Identify which cell holds the provided text, then report its [X, Y] central coordinate. 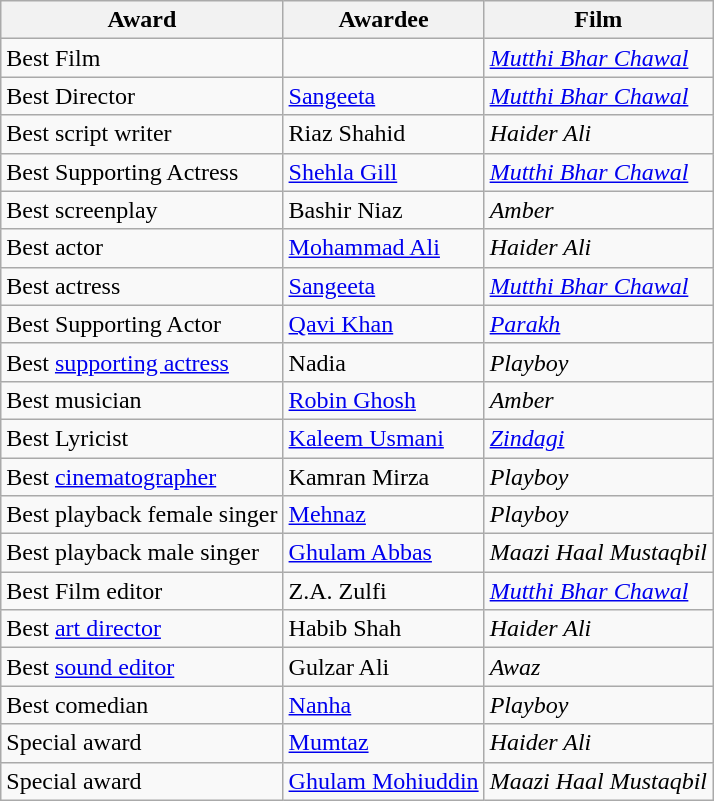
Awaz [598, 667]
Mohammad Ali [384, 248]
Best screenplay [142, 210]
Awardee [384, 20]
Best actress [142, 286]
Best Film editor [142, 591]
Ghulam Abbas [384, 553]
Best supporting actress [142, 362]
Zindagi [598, 438]
Best cinematographer [142, 477]
Best Supporting Actress [142, 172]
Best playback female singer [142, 515]
Ghulam Mohiuddin [384, 781]
Nanha [384, 705]
Best Film [142, 58]
Riaz Shahid [384, 134]
Best comedian [142, 705]
Robin Ghosh [384, 400]
Best Director [142, 96]
Best sound editor [142, 667]
Nadia [384, 362]
Kamran Mirza [384, 477]
Mehnaz [384, 515]
Mumtaz [384, 743]
Shehla Gill [384, 172]
Habib Shah [384, 629]
Bashir Niaz [384, 210]
Best musician [142, 400]
Award [142, 20]
Z.A. Zulfi [384, 591]
Qavi Khan [384, 324]
Best art director [142, 629]
Best Supporting Actor [142, 324]
Best Lyricist [142, 438]
Film [598, 20]
Gulzar Ali [384, 667]
Kaleem Usmani [384, 438]
Best playback male singer [142, 553]
Best script writer [142, 134]
Best actor [142, 248]
Parakh [598, 324]
